Return (x, y) of the center of cell containing provided text 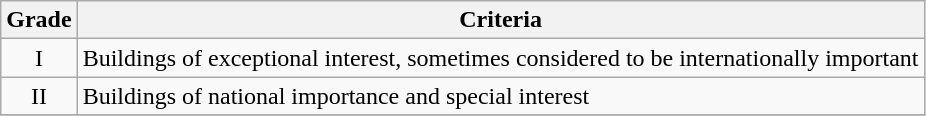
Buildings of exceptional interest, sometimes considered to be internationally important (500, 58)
Buildings of national importance and special interest (500, 96)
II (39, 96)
Criteria (500, 20)
I (39, 58)
Grade (39, 20)
